Search for the cell housing the specified text and yield its (X, Y) center coordinate. 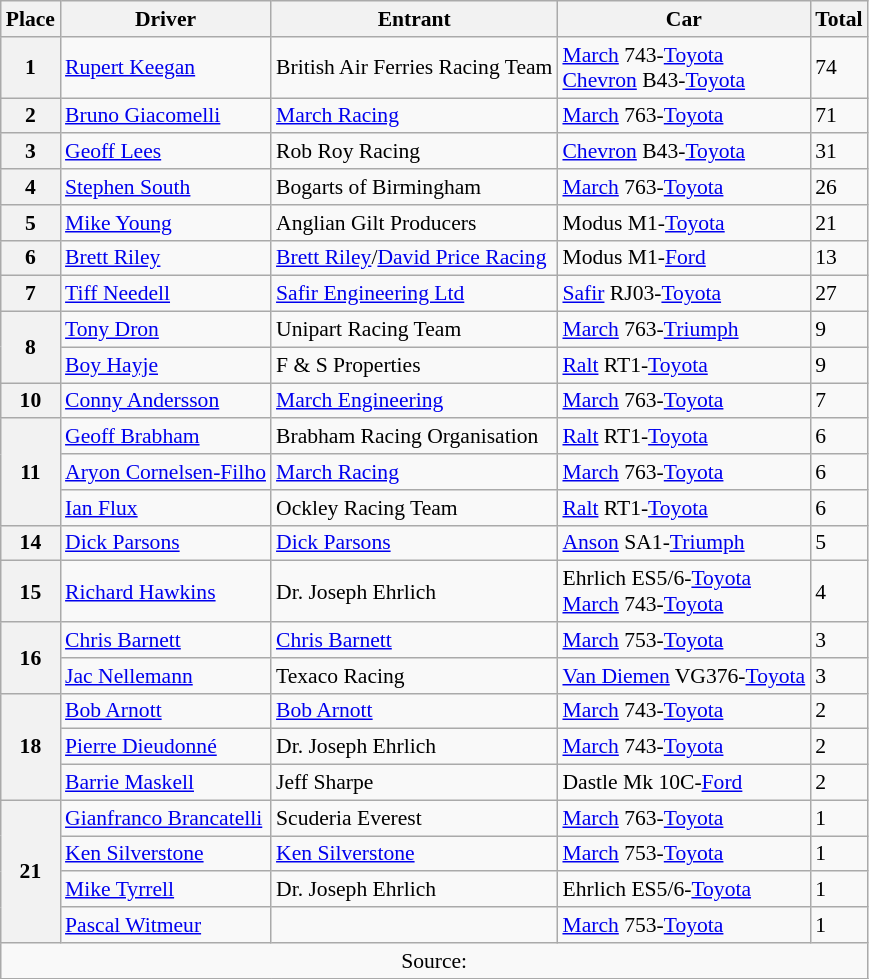
11 (30, 472)
Safir RJ03-Toyota (684, 294)
18 (30, 746)
71 (838, 116)
26 (838, 187)
Chevron B43-Toyota (684, 152)
14 (30, 543)
Ian Flux (166, 508)
Gianfranco Brancatelli (166, 818)
Brabham Racing Organisation (414, 437)
Tony Dron (166, 330)
10 (30, 401)
Entrant (414, 19)
Total (838, 19)
Richard Hawkins (166, 592)
Conny Andersson (166, 401)
Pascal Witmeur (166, 925)
Rob Roy Racing (414, 152)
Brett Riley (166, 258)
Dastle Mk 10C-Ford (684, 783)
Ockley Racing Team (414, 508)
Pierre Dieudonné (166, 747)
Jeff Sharpe (414, 783)
Geoff Lees (166, 152)
15 (30, 592)
Van Diemen VG376-Toyota (684, 676)
Driver (166, 19)
27 (838, 294)
8 (30, 348)
Bogarts of Birmingham (414, 187)
Ehrlich ES5/6-ToyotaMarch 743-Toyota (684, 592)
13 (838, 258)
Brett Riley/David Price Racing (414, 258)
Car (684, 19)
March 743-ToyotaChevron B43-Toyota (684, 68)
Tiff Needell (166, 294)
March Engineering (414, 401)
Anglian Gilt Producers (414, 223)
Modus M1-Ford (684, 258)
Source: (434, 961)
Mike Tyrrell (166, 890)
Anson SA1-Triumph (684, 543)
16 (30, 658)
Unipart Racing Team (414, 330)
Place (30, 19)
Rupert Keegan (166, 68)
March 763-Triumph (684, 330)
31 (838, 152)
Ehrlich ES5/6-Toyota (684, 890)
Stephen South (166, 187)
Modus M1-Toyota (684, 223)
British Air Ferries Racing Team (414, 68)
Barrie Maskell (166, 783)
Jac Nellemann (166, 676)
Texaco Racing (414, 676)
F & S Properties (414, 365)
Safir Engineering Ltd (414, 294)
Geoff Brabham (166, 437)
Bruno Giacomelli (166, 116)
74 (838, 68)
Aryon Cornelsen-Filho (166, 472)
Boy Hayje (166, 365)
Scuderia Everest (414, 818)
Mike Young (166, 223)
